Detect which cell encompasses the target text, then output its (X, Y) center coordinate. 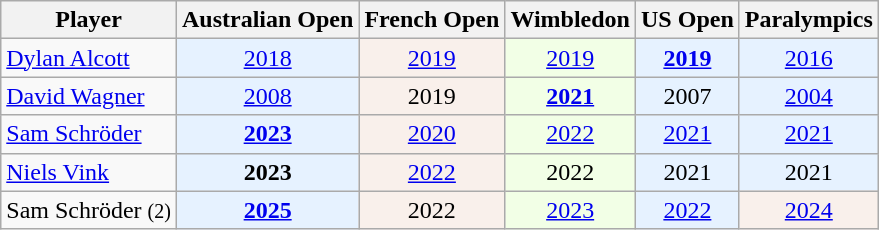
2024 (808, 210)
French Open (432, 20)
2016 (808, 58)
Sam Schröder (2) (89, 210)
US Open (688, 20)
2008 (267, 96)
David Wagner (89, 96)
Australian Open (267, 20)
2020 (432, 134)
Player (89, 20)
2007 (688, 96)
Dylan Alcott (89, 58)
2025 (267, 210)
Paralympics (808, 20)
Wimbledon (570, 20)
Niels Vink (89, 172)
2018 (267, 58)
Sam Schröder (89, 134)
2004 (808, 96)
